Identify which cell holds the provided text, then report its [x, y] central coordinate. 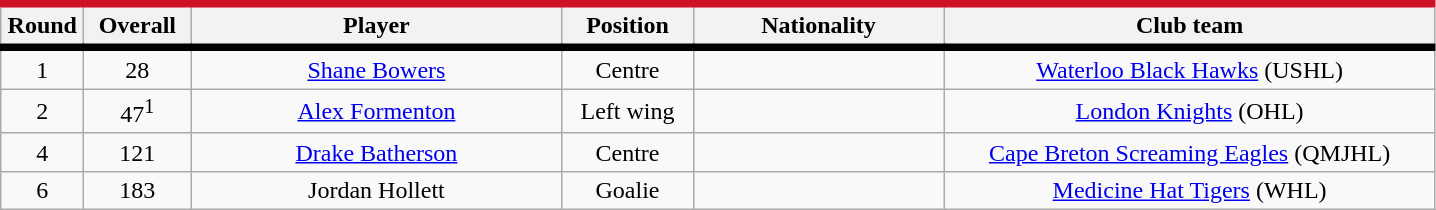
28 [138, 68]
Drake Batherson [376, 152]
Round [42, 26]
Goalie [628, 190]
Club team [1190, 26]
471 [138, 112]
Waterloo Black Hawks (USHL) [1190, 68]
Jordan Hollett [376, 190]
2 [42, 112]
Alex Formenton [376, 112]
Medicine Hat Tigers (WHL) [1190, 190]
1 [42, 68]
Left wing [628, 112]
121 [138, 152]
4 [42, 152]
183 [138, 190]
Overall [138, 26]
6 [42, 190]
Shane Bowers [376, 68]
London Knights (OHL) [1190, 112]
Nationality [818, 26]
Player [376, 26]
Cape Breton Screaming Eagles (QMJHL) [1190, 152]
Position [628, 26]
